Scan for the cell matching the given text and deliver its [X, Y] coordinate at center. 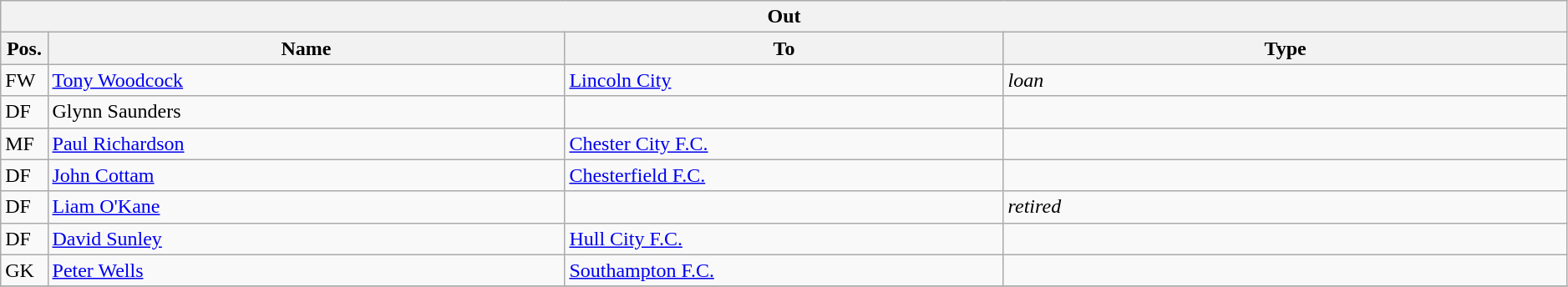
Name [306, 48]
Pos. [24, 48]
Liam O'Kane [306, 207]
To [784, 48]
Southampton F.C. [784, 270]
Hull City F.C. [784, 239]
retired [1285, 207]
Peter Wells [306, 270]
GK [24, 270]
MF [24, 143]
Chester City F.C. [784, 143]
FW [24, 80]
Out [784, 17]
John Cottam [306, 175]
David Sunley [306, 239]
Tony Woodcock [306, 80]
Chesterfield F.C. [784, 175]
Paul Richardson [306, 143]
loan [1285, 80]
Lincoln City [784, 80]
Type [1285, 48]
Glynn Saunders [306, 112]
